Scan for the cell matching the given text and deliver its [x, y] coordinate at center. 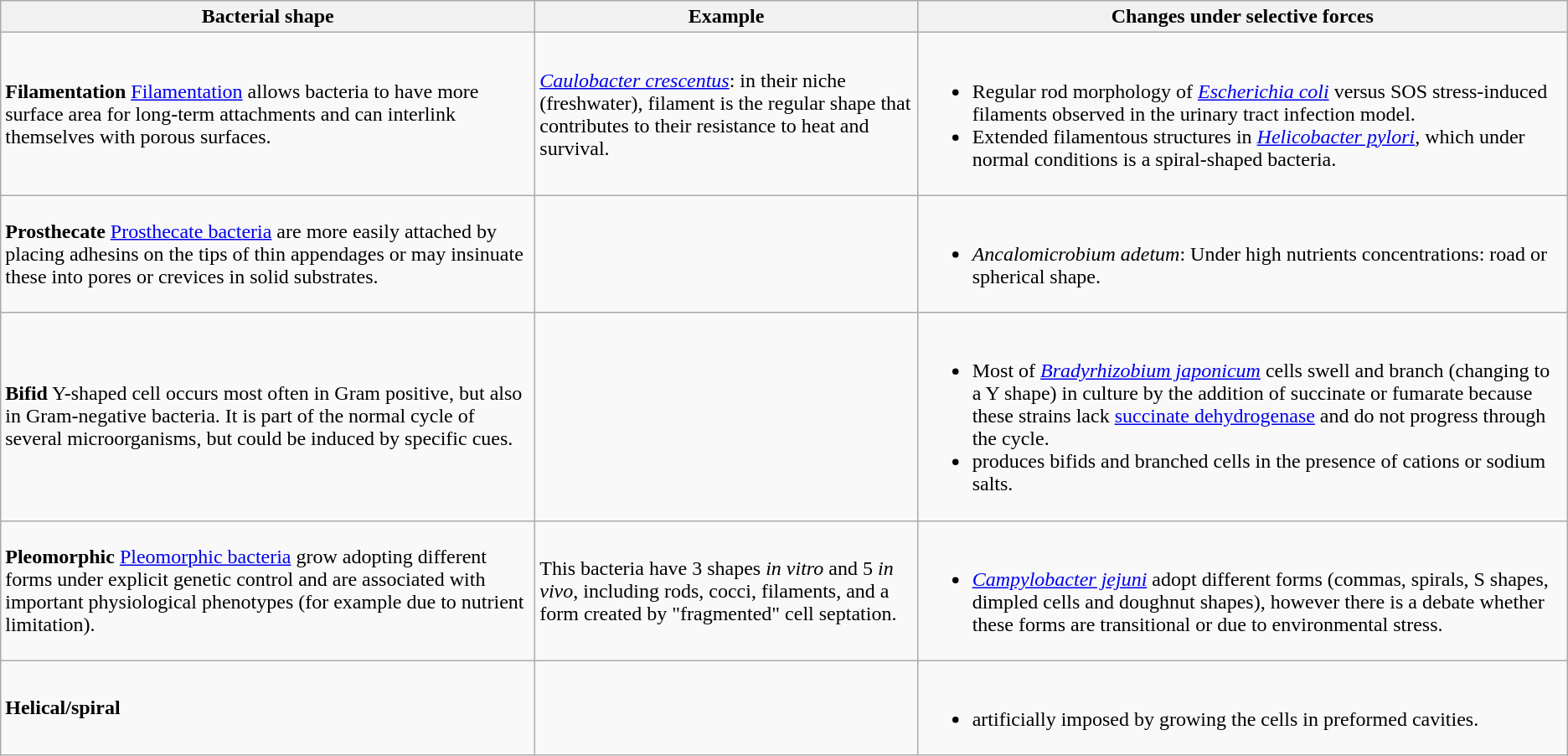
Bacterial shape [268, 17]
Helical/spiral [268, 707]
This bacteria have 3 shapes in vitro and 5 in vivo, including rods, cocci, filaments, and a form created by "fragmented" cell septation. [726, 590]
Changes under selective forces [1242, 17]
Example [726, 17]
Ancalomicrobium adetum: Under high nutrients concentrations: road or spherical shape. [1242, 254]
Filamentation Filamentation allows bacteria to have more surface area for long-term attachments and can interlink themselves with porous surfaces. [268, 114]
Caulobacter crescentus: in their niche (freshwater), filament is the regular shape that contributes to their resistance to heat and survival. [726, 114]
artificially imposed by growing the cells in preformed cavities. [1242, 707]
